Extract the (X, Y) coordinate from the center of the cell holding the provided text.  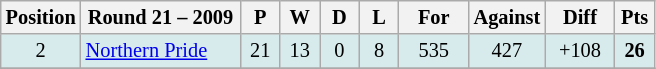
Diff (580, 17)
427 (508, 51)
L (379, 17)
Against (508, 17)
0 (340, 51)
26 (635, 51)
D (340, 17)
+108 (580, 51)
For (434, 17)
Pts (635, 17)
13 (300, 51)
Position (41, 17)
2 (41, 51)
21 (260, 51)
Round 21 – 2009 (161, 17)
Northern Pride (161, 51)
W (300, 17)
8 (379, 51)
535 (434, 51)
P (260, 17)
